Return the [X, Y] coordinate for the center point of the cell that contains the specified text.  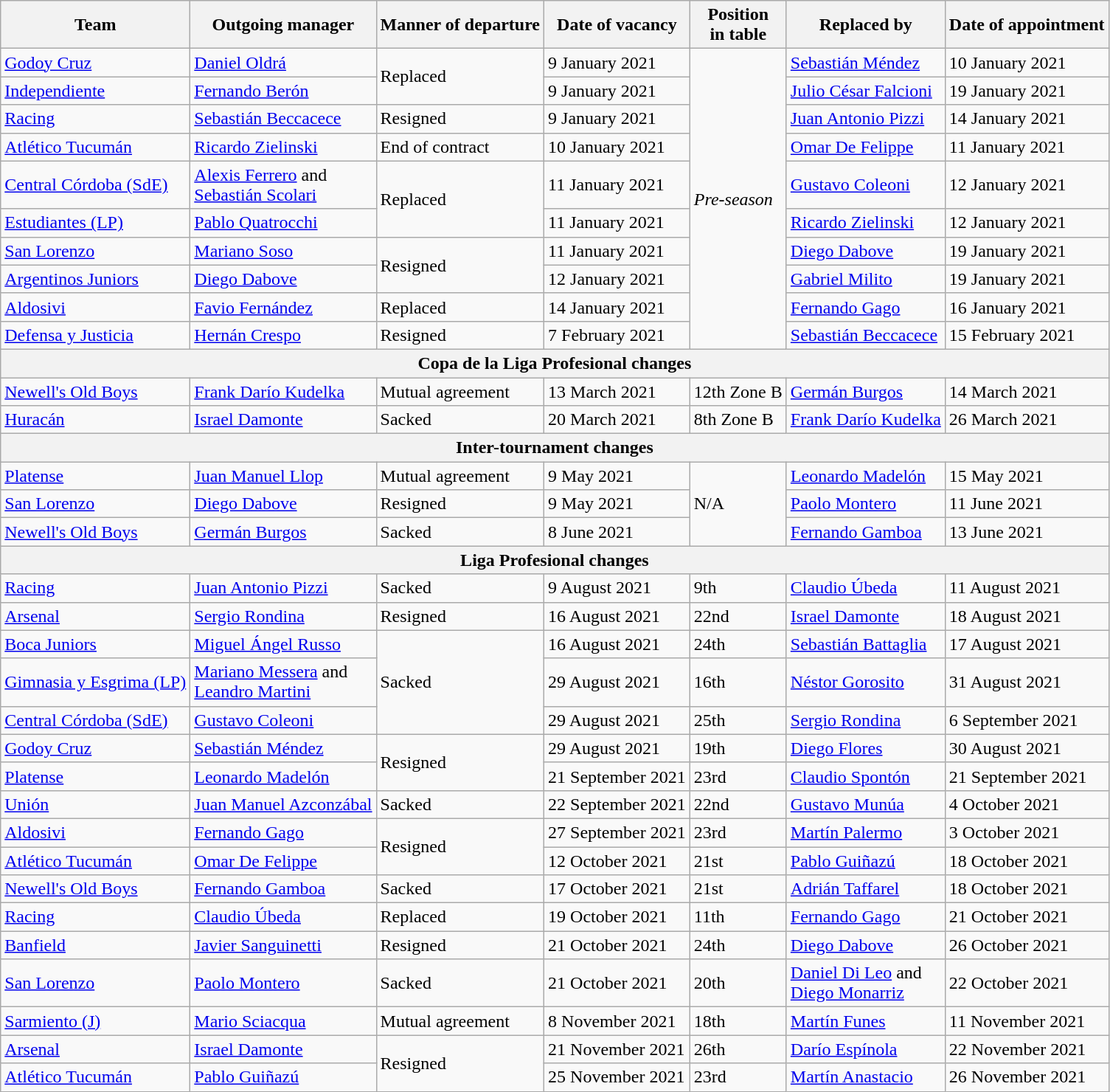
Alexis Ferrero and Sebastián Scolari [283, 184]
17 August 2021 [1027, 644]
Martín Anastacio [866, 1077]
14 March 2021 [1027, 392]
13 June 2021 [1027, 532]
Liga Profesional changes [555, 560]
Independiente [96, 91]
Juan Manuel Azconzábal [283, 804]
20th [738, 983]
18 August 2021 [1027, 616]
11 November 2021 [1027, 1021]
Boca Juniors [96, 644]
Martín Palermo [866, 832]
Javier Sanguinetti [283, 945]
Claudio Spontón [866, 776]
Julio César Falcioni [866, 91]
17 October 2021 [617, 889]
12th Zone B [738, 392]
Adrián Taffarel [866, 889]
Favio Fernández [283, 307]
9 August 2021 [617, 588]
Banfield [96, 945]
27 September 2021 [617, 832]
Mariano Messera and Leandro Martini [283, 682]
Darío Espínola [866, 1049]
25th [738, 720]
13 March 2021 [617, 392]
Daniel Di Leo and Diego Monarriz [866, 983]
15 May 2021 [1027, 476]
Date of appointment [1027, 25]
Néstor Gorosito [866, 682]
End of contract [460, 147]
19 October 2021 [617, 917]
Argentinos Juniors [96, 279]
Replaced by [866, 25]
Pre-season [738, 199]
8th Zone B [738, 420]
8 November 2021 [617, 1021]
9th [738, 588]
20 March 2021 [617, 420]
Hernán Crespo [283, 335]
Gimnasia y Esgrima (LP) [96, 682]
Inter-tournament changes [555, 448]
15 February 2021 [1027, 335]
30 August 2021 [1027, 748]
7 February 2021 [617, 335]
Unión [96, 804]
Sebastián Battaglia [866, 644]
Team [96, 25]
3 October 2021 [1027, 832]
16 January 2021 [1027, 307]
Juan Manuel Llop [283, 476]
Daniel Oldrá [283, 63]
11th [738, 917]
Gustavo Munúa [866, 804]
26 October 2021 [1027, 945]
19th [738, 748]
Date of vacancy [617, 25]
Martín Funes [866, 1021]
Sarmiento (J) [96, 1021]
Gabriel Milito [866, 279]
22 November 2021 [1027, 1049]
11 August 2021 [1027, 588]
18th [738, 1021]
Huracán [96, 420]
26 November 2021 [1027, 1077]
21 November 2021 [617, 1049]
22 October 2021 [1027, 983]
N/A [738, 504]
Defensa y Justicia [96, 335]
11 June 2021 [1027, 504]
Miguel Ángel Russo [283, 644]
Pablo Quatrocchi [283, 223]
Outgoing manager [283, 25]
6 September 2021 [1027, 720]
Positionin table [738, 25]
Manner of departure [460, 25]
4 October 2021 [1027, 804]
16th [738, 682]
31 August 2021 [1027, 682]
22 September 2021 [617, 804]
Fernando Berón [283, 91]
12 October 2021 [617, 861]
25 November 2021 [617, 1077]
Mariano Soso [283, 251]
26 March 2021 [1027, 420]
Estudiantes (LP) [96, 223]
8 June 2021 [617, 532]
26th [738, 1049]
Copa de la Liga Profesional changes [555, 363]
Diego Flores [866, 748]
Mario Sciacqua [283, 1021]
